Identify which cell holds the provided text, then report its [x, y] central coordinate. 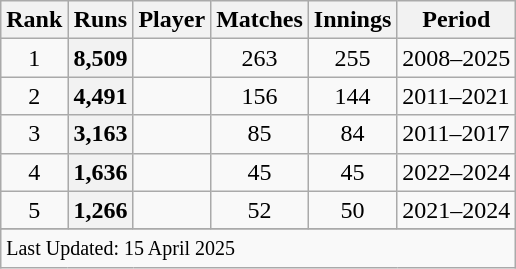
5 [34, 210]
8,509 [100, 58]
1,636 [100, 172]
3,163 [100, 134]
52 [260, 210]
Matches [260, 20]
84 [352, 134]
3 [34, 134]
1,266 [100, 210]
263 [260, 58]
2011–2021 [456, 96]
50 [352, 210]
255 [352, 58]
156 [260, 96]
2008–2025 [456, 58]
Innings [352, 20]
2 [34, 96]
Rank [34, 20]
Player [172, 20]
4,491 [100, 96]
Runs [100, 20]
144 [352, 96]
2022–2024 [456, 172]
1 [34, 58]
2011–2017 [456, 134]
Period [456, 20]
2021–2024 [456, 210]
Last Updated: 15 April 2025 [258, 248]
4 [34, 172]
85 [260, 134]
